Output the [x, y] coordinate of the center of the cell containing the given text.  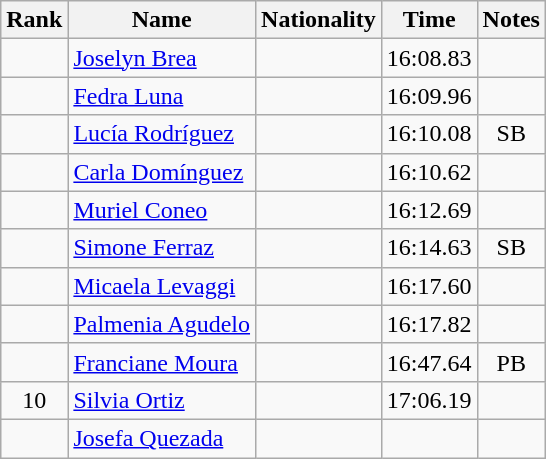
16:08.83 [429, 58]
Rank [34, 20]
16:17.60 [429, 286]
Joselyn Brea [162, 58]
Name [162, 20]
Palmenia Agudelo [162, 324]
10 [34, 400]
Simone Ferraz [162, 248]
PB [511, 362]
Franciane Moura [162, 362]
17:06.19 [429, 400]
16:09.96 [429, 96]
Time [429, 20]
16:12.69 [429, 210]
Silvia Ortiz [162, 400]
16:47.64 [429, 362]
Muriel Coneo [162, 210]
Josefa Quezada [162, 438]
16:17.82 [429, 324]
16:14.63 [429, 248]
Carla Domínguez [162, 172]
16:10.08 [429, 134]
16:10.62 [429, 172]
Lucía Rodríguez [162, 134]
Fedra Luna [162, 96]
Notes [511, 20]
Micaela Levaggi [162, 286]
Nationality [319, 20]
